Search for the cell housing the specified text and yield its (x, y) center coordinate. 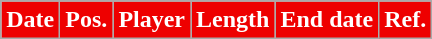
Player (152, 20)
Date (30, 20)
Pos. (86, 20)
Length (233, 20)
End date (327, 20)
Ref. (406, 20)
